Scan for the cell matching the given text and deliver its [X, Y] coordinate at center. 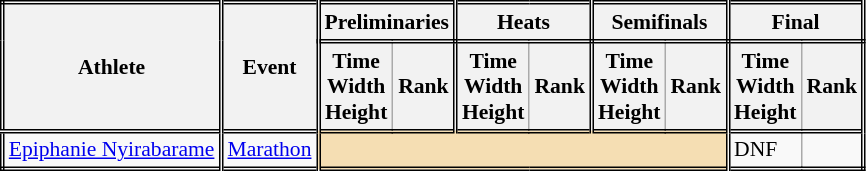
Marathon [270, 150]
Epiphanie Nyirabarame [112, 150]
Semifinals [659, 22]
DNF [765, 150]
Final [796, 22]
Event [270, 67]
Preliminaries [386, 22]
Athlete [112, 67]
Heats [523, 22]
